Search for the cell housing the specified text and yield its (X, Y) center coordinate. 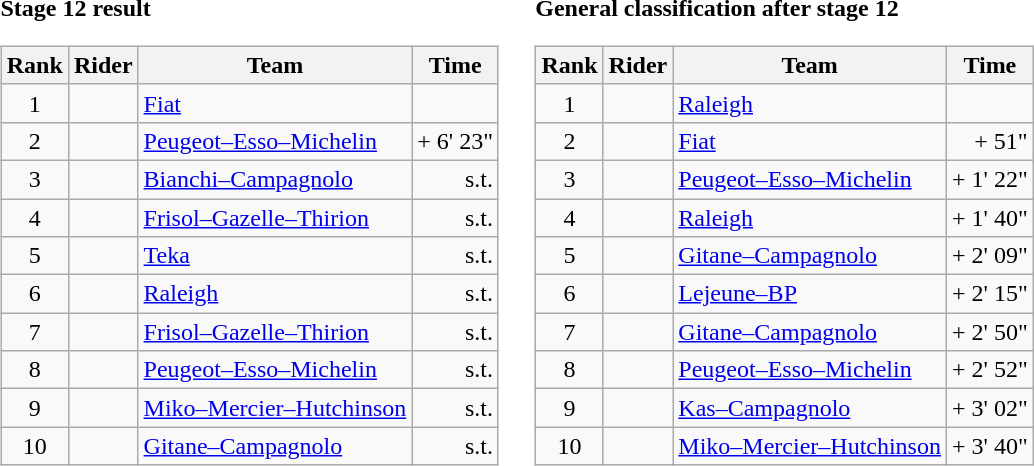
+ 3' 02" (990, 408)
+ 3' 40" (990, 446)
+ 51" (990, 141)
+ 2' 15" (990, 294)
Lejeune–BP (810, 294)
Bianchi–Campagnolo (275, 179)
+ 6' 23" (456, 141)
Teka (275, 256)
+ 1' 22" (990, 179)
+ 2' 50" (990, 332)
+ 2' 52" (990, 370)
+ 1' 40" (990, 217)
Kas–Campagnolo (810, 408)
+ 2' 09" (990, 256)
